Search for the cell housing the specified text and yield its [X, Y] center coordinate. 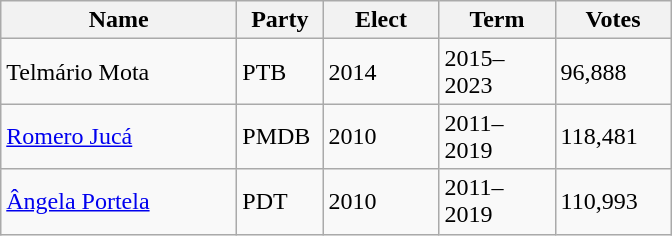
118,481 [613, 136]
Term [497, 20]
Ângela Portela [119, 202]
96,888 [613, 72]
Telmário Mota [119, 72]
2015–2023 [497, 72]
PDT [280, 202]
Romero Jucá [119, 136]
Votes [613, 20]
PTB [280, 72]
Party [280, 20]
Elect [381, 20]
PMDB [280, 136]
Name [119, 20]
110,993 [613, 202]
2014 [381, 72]
